Find where the given text appears and provide that cell's center as [X, Y] coordinate. 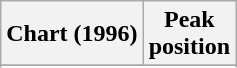
Chart (1996) [72, 34]
Peakposition [189, 34]
